Return [x, y] of the center of cell containing provided text 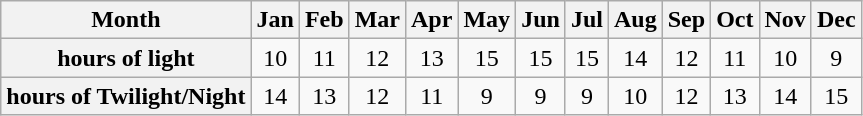
Sep [686, 20]
Jun [541, 20]
Oct [735, 20]
hours of light [126, 58]
hours of Twilight/Night [126, 96]
May [487, 20]
Apr [431, 20]
Month [126, 20]
Nov [785, 20]
Feb [324, 20]
Jul [586, 20]
Jan [275, 20]
Dec [836, 20]
Aug [635, 20]
Mar [377, 20]
